Detect which cell encompasses the target text, then output its (X, Y) center coordinate. 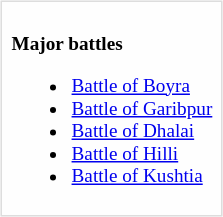
Major battlesBattle of BoyraBattle of GaribpurBattle of DhalaiBattle of HilliBattle of Kushtia (112, 108)
